From the cell containing the given text, extract its center point as [X, Y] coordinate. 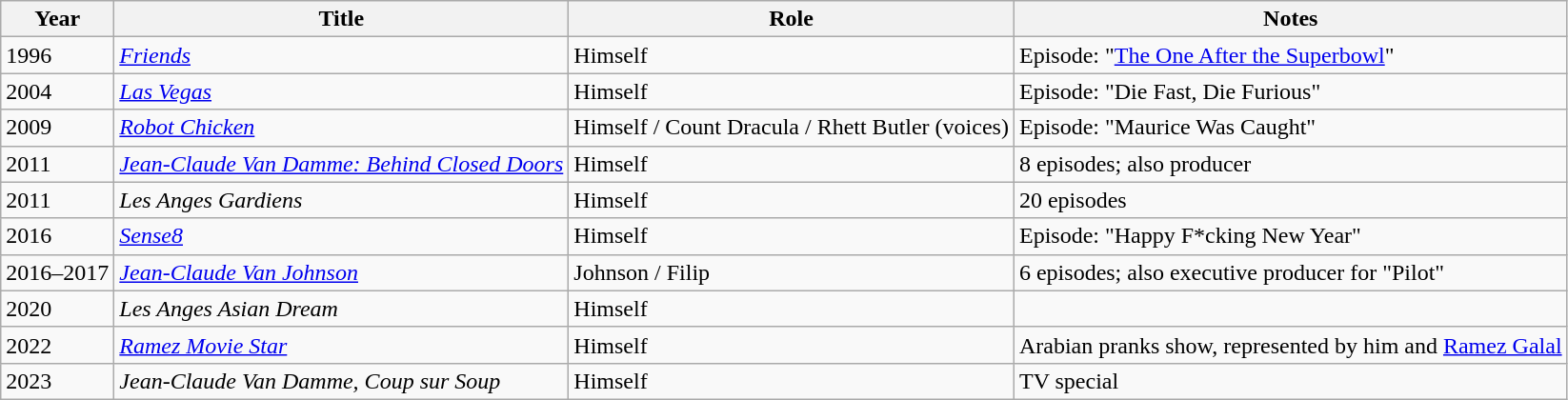
Year [57, 19]
Arabian pranks show, represented by him and Ramez Galal [1290, 345]
Notes [1290, 19]
Episode: "Happy F*cking New Year" [1290, 236]
TV special [1290, 381]
Les Anges Gardiens [341, 200]
8 episodes; also producer [1290, 164]
Robot Chicken [341, 128]
Johnson / Filip [792, 272]
Jean-Claude Van Damme: Behind Closed Doors [341, 164]
2009 [57, 128]
Friends [341, 55]
Himself / Count Dracula / Rhett Butler (voices) [792, 128]
Role [792, 19]
2022 [57, 345]
2016–2017 [57, 272]
Title [341, 19]
Sense8 [341, 236]
2020 [57, 309]
Jean-Claude Van Damme, Coup sur Soup [341, 381]
Jean-Claude Van Johnson [341, 272]
2004 [57, 91]
Episode: "Die Fast, Die Furious" [1290, 91]
6 episodes; also executive producer for "Pilot" [1290, 272]
Las Vegas [341, 91]
Episode: "Maurice Was Caught" [1290, 128]
Les Anges Asian Dream [341, 309]
Ramez Movie Star [341, 345]
1996 [57, 55]
Episode: "The One After the Superbowl" [1290, 55]
2016 [57, 236]
20 episodes [1290, 200]
2023 [57, 381]
